Output the [X, Y] coordinate of the center of the cell containing the given text.  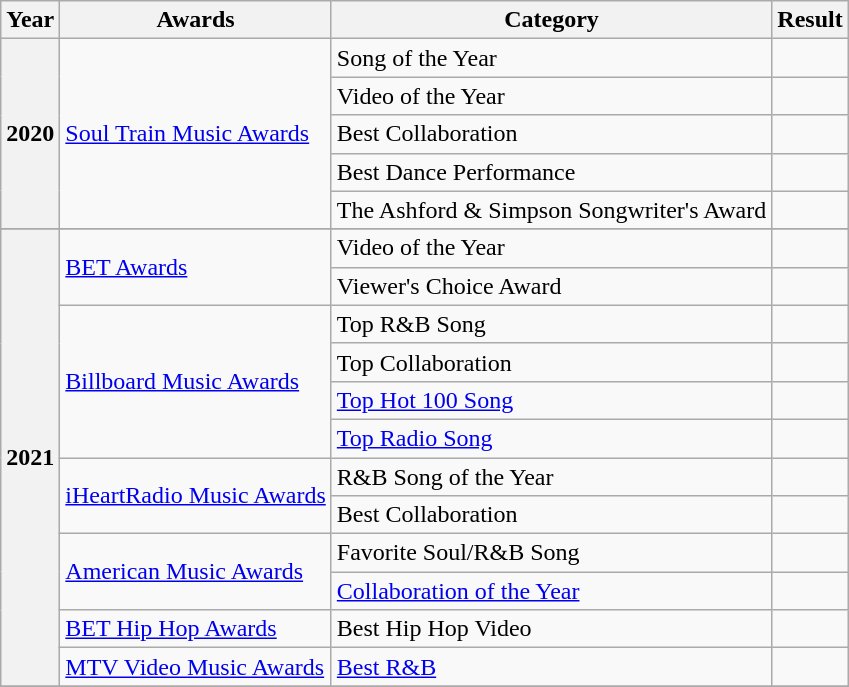
Best Dance Performance [552, 172]
Top Hot 100 Song [552, 400]
Best Hip Hop Video [552, 629]
Top Radio Song [552, 438]
Viewer's Choice Award [552, 286]
MTV Video Music Awards [196, 667]
Song of the Year [552, 58]
Result [810, 20]
Top R&B Song [552, 324]
Year [30, 20]
Billboard Music Awards [196, 381]
Soul Train Music Awards [196, 134]
2021 [30, 458]
The Ashford & Simpson Songwriter's Award [552, 210]
Awards [196, 20]
Favorite Soul/R&B Song [552, 553]
R&B Song of the Year [552, 477]
Best R&B [552, 667]
Top Collaboration [552, 362]
American Music Awards [196, 572]
BET Hip Hop Awards [196, 629]
iHeartRadio Music Awards [196, 496]
BET Awards [196, 267]
Collaboration of the Year [552, 591]
Category [552, 20]
2020 [30, 134]
